Detect which cell encompasses the target text, then output its [X, Y] center coordinate. 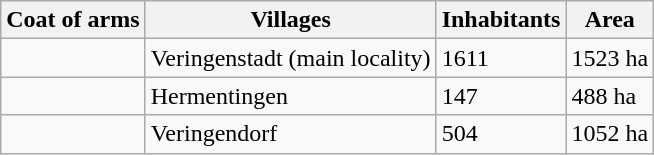
147 [501, 96]
1611 [501, 58]
Veringenstadt (main locality) [290, 58]
504 [501, 134]
1523 ha [610, 58]
Hermentingen [290, 96]
Veringendorf [290, 134]
Villages [290, 20]
488 ha [610, 96]
Coat of arms [73, 20]
1052 ha [610, 134]
Inhabitants [501, 20]
Area [610, 20]
